Search for the cell housing the specified text and yield its [x, y] center coordinate. 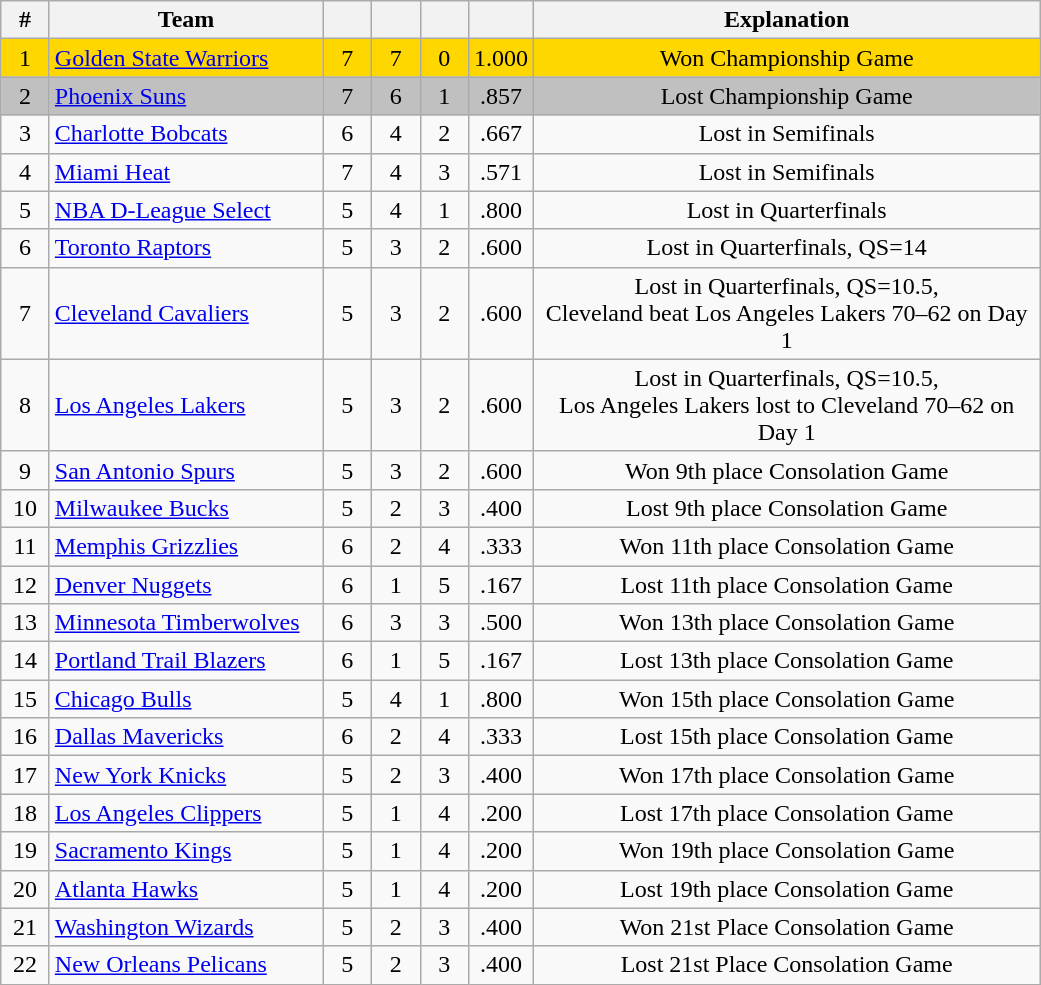
13 [26, 623]
Lost 17th place Consolation Game [787, 813]
Lost in Quarterfinals, QS=10.5, Los Angeles Lakers lost to Cleveland 70–62 on Day 1 [787, 405]
9 [26, 470]
Lost 11th place Consolation Game [787, 585]
.500 [502, 623]
Lost 21st Place Consolation Game [787, 965]
Toronto Raptors [186, 248]
Portland Trail Blazers [186, 661]
Lost in Quarterfinals, QS=10.5, Cleveland beat Los Angeles Lakers 70–62 on Day 1 [787, 313]
15 [26, 699]
Won Championship Game [787, 58]
Chicago Bulls [186, 699]
Lost in Quarterfinals, QS=14 [787, 248]
Memphis Grizzlies [186, 546]
Minnesota Timberwolves [186, 623]
Denver Nuggets [186, 585]
Won 13th place Consolation Game [787, 623]
18 [26, 813]
Golden State Warriors [186, 58]
.857 [502, 96]
Los Angeles Clippers [186, 813]
Atlanta Hawks [186, 889]
0 [444, 58]
# [26, 20]
22 [26, 965]
11 [26, 546]
10 [26, 508]
.571 [502, 172]
Lost 9th place Consolation Game [787, 508]
Sacramento Kings [186, 851]
Won 15th place Consolation Game [787, 699]
Lost 15th place Consolation Game [787, 737]
Washington Wizards [186, 927]
8 [26, 405]
20 [26, 889]
Won 17th place Consolation Game [787, 775]
Lost 19th place Consolation Game [787, 889]
14 [26, 661]
San Antonio Spurs [186, 470]
Milwaukee Bucks [186, 508]
16 [26, 737]
.667 [502, 134]
Los Angeles Lakers [186, 405]
New Orleans Pelicans [186, 965]
12 [26, 585]
Lost Championship Game [787, 96]
Won 19th place Consolation Game [787, 851]
Won 21st Place Consolation Game [787, 927]
New York Knicks [186, 775]
17 [26, 775]
Charlotte Bobcats [186, 134]
Won 9th place Consolation Game [787, 470]
Phoenix Suns [186, 96]
Explanation [787, 20]
Cleveland Cavaliers [186, 313]
Won 11th place Consolation Game [787, 546]
19 [26, 851]
Lost in Quarterfinals [787, 210]
21 [26, 927]
NBA D-League Select [186, 210]
Miami Heat [186, 172]
1.000 [502, 58]
Dallas Mavericks [186, 737]
Team [186, 20]
Lost 13th place Consolation Game [787, 661]
